Find where the given text appears and provide that cell's center as [X, Y] coordinate. 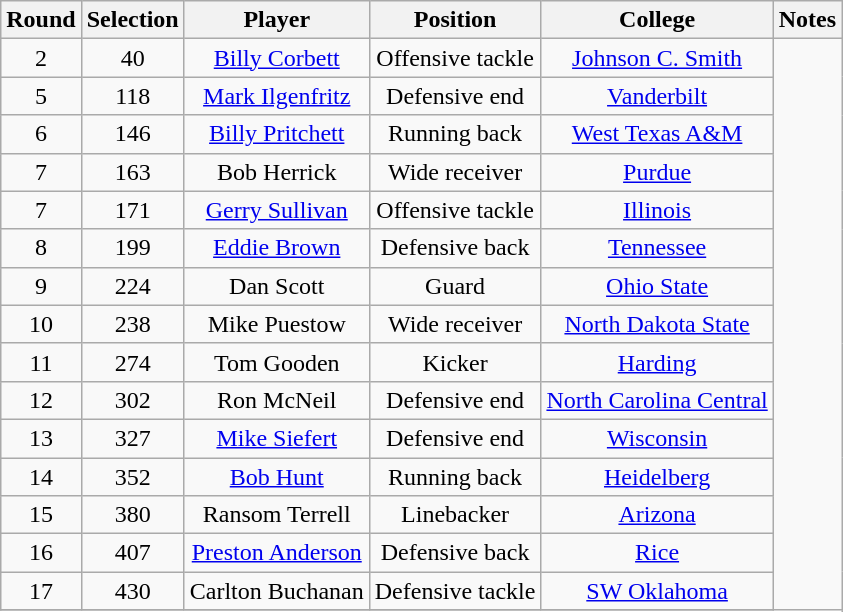
Mark Ilgenfritz [276, 96]
6 [41, 134]
Tennessee [657, 248]
Ransom Terrell [276, 515]
5 [41, 96]
40 [132, 58]
274 [132, 362]
Ron McNeil [276, 400]
Linebacker [455, 515]
8 [41, 248]
Defensive tackle [455, 591]
118 [132, 96]
SW Oklahoma [657, 591]
Wisconsin [657, 438]
2 [41, 58]
10 [41, 324]
Notes [807, 20]
16 [41, 553]
Vanderbilt [657, 96]
Billy Corbett [276, 58]
Eddie Brown [276, 248]
430 [132, 591]
352 [132, 477]
Mike Puestow [276, 324]
Selection [132, 20]
Illinois [657, 210]
13 [41, 438]
North Carolina Central [657, 400]
Dan Scott [276, 286]
14 [41, 477]
Johnson C. Smith [657, 58]
17 [41, 591]
380 [132, 515]
Kicker [455, 362]
327 [132, 438]
238 [132, 324]
Preston Anderson [276, 553]
Billy Pritchett [276, 134]
Ohio State [657, 286]
Guard [455, 286]
West Texas A&M [657, 134]
224 [132, 286]
Arizona [657, 515]
Tom Gooden [276, 362]
Heidelberg [657, 477]
163 [132, 172]
Purdue [657, 172]
College [657, 20]
199 [132, 248]
Carlton Buchanan [276, 591]
North Dakota State [657, 324]
Rice [657, 553]
Bob Herrick [276, 172]
Player [276, 20]
302 [132, 400]
146 [132, 134]
Mike Siefert [276, 438]
171 [132, 210]
15 [41, 515]
9 [41, 286]
11 [41, 362]
Bob Hunt [276, 477]
12 [41, 400]
Gerry Sullivan [276, 210]
Position [455, 20]
Harding [657, 362]
407 [132, 553]
Round [41, 20]
